Pinpoint the cell where the given text exists, returning its (X, Y) midpoint coordinate. 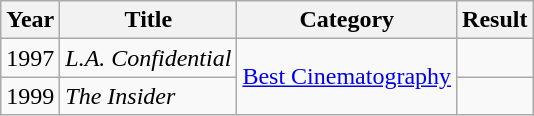
Title (148, 20)
The Insider (148, 96)
Best Cinematography (347, 77)
Year (30, 20)
L.A. Confidential (148, 58)
1999 (30, 96)
1997 (30, 58)
Category (347, 20)
Result (495, 20)
